Search for the cell housing the specified text and yield its [x, y] center coordinate. 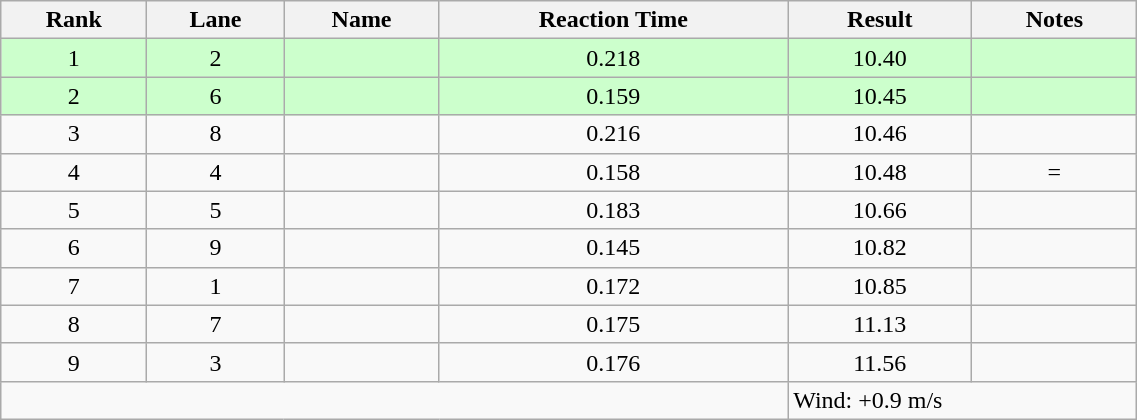
Name [362, 20]
Rank [74, 20]
10.85 [880, 286]
0.183 [614, 210]
Notes [1054, 20]
10.40 [880, 58]
10.46 [880, 134]
0.176 [614, 362]
0.145 [614, 248]
0.218 [614, 58]
10.66 [880, 210]
0.159 [614, 96]
0.172 [614, 286]
0.158 [614, 172]
Lane [216, 20]
Wind: +0.9 m/s [962, 400]
= [1054, 172]
Result [880, 20]
11.56 [880, 362]
10.82 [880, 248]
Reaction Time [614, 20]
10.48 [880, 172]
0.175 [614, 324]
0.216 [614, 134]
11.13 [880, 324]
10.45 [880, 96]
